Capture the cell that displays the provided text and extract its (X, Y) central coordinate. 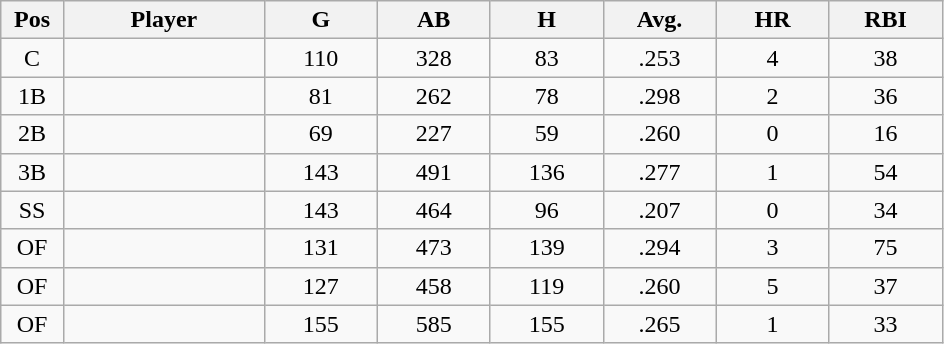
G (320, 20)
78 (546, 96)
SS (32, 210)
458 (434, 286)
75 (886, 248)
.298 (660, 96)
.294 (660, 248)
69 (320, 134)
H (546, 20)
262 (434, 96)
16 (886, 134)
2 (772, 96)
54 (886, 172)
C (32, 58)
131 (320, 248)
33 (886, 324)
HR (772, 20)
3B (32, 172)
464 (434, 210)
RBI (886, 20)
5 (772, 286)
.265 (660, 324)
83 (546, 58)
Player (164, 20)
227 (434, 134)
Avg. (660, 20)
4 (772, 58)
34 (886, 210)
37 (886, 286)
119 (546, 286)
110 (320, 58)
36 (886, 96)
127 (320, 286)
Pos (32, 20)
136 (546, 172)
1B (32, 96)
3 (772, 248)
491 (434, 172)
139 (546, 248)
.207 (660, 210)
585 (434, 324)
38 (886, 58)
AB (434, 20)
473 (434, 248)
.277 (660, 172)
328 (434, 58)
2B (32, 134)
96 (546, 210)
81 (320, 96)
59 (546, 134)
.253 (660, 58)
